For the text-containing cell, return its midpoint in [X, Y] coordinate format. 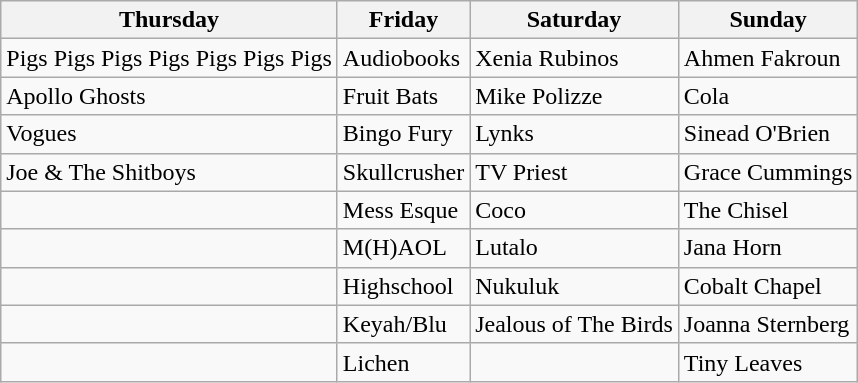
Fruit Bats [403, 96]
Saturday [574, 20]
Joe & The Shitboys [170, 172]
Tiny Leaves [768, 362]
Cobalt Chapel [768, 286]
Audiobooks [403, 58]
Ahmen Fakroun [768, 58]
Jana Horn [768, 248]
Coco [574, 210]
Mess Esque [403, 210]
Thursday [170, 20]
TV Priest [574, 172]
Friday [403, 20]
Lichen [403, 362]
Joanna Sternberg [768, 324]
Grace Cummings [768, 172]
Skullcrusher [403, 172]
Highschool [403, 286]
The Chisel [768, 210]
Xenia Rubinos [574, 58]
Sinead O'Brien [768, 134]
Apollo Ghosts [170, 96]
Nukuluk [574, 286]
Lynks [574, 134]
M(H)AOL [403, 248]
Jealous of The Birds [574, 324]
Cola [768, 96]
Bingo Fury [403, 134]
Keyah/Blu [403, 324]
Lutalo [574, 248]
Pigs Pigs Pigs Pigs Pigs Pigs Pigs [170, 58]
Vogues [170, 134]
Sunday [768, 20]
Mike Polizze [574, 96]
